Pinpoint the cell where the given text exists, returning its (x, y) midpoint coordinate. 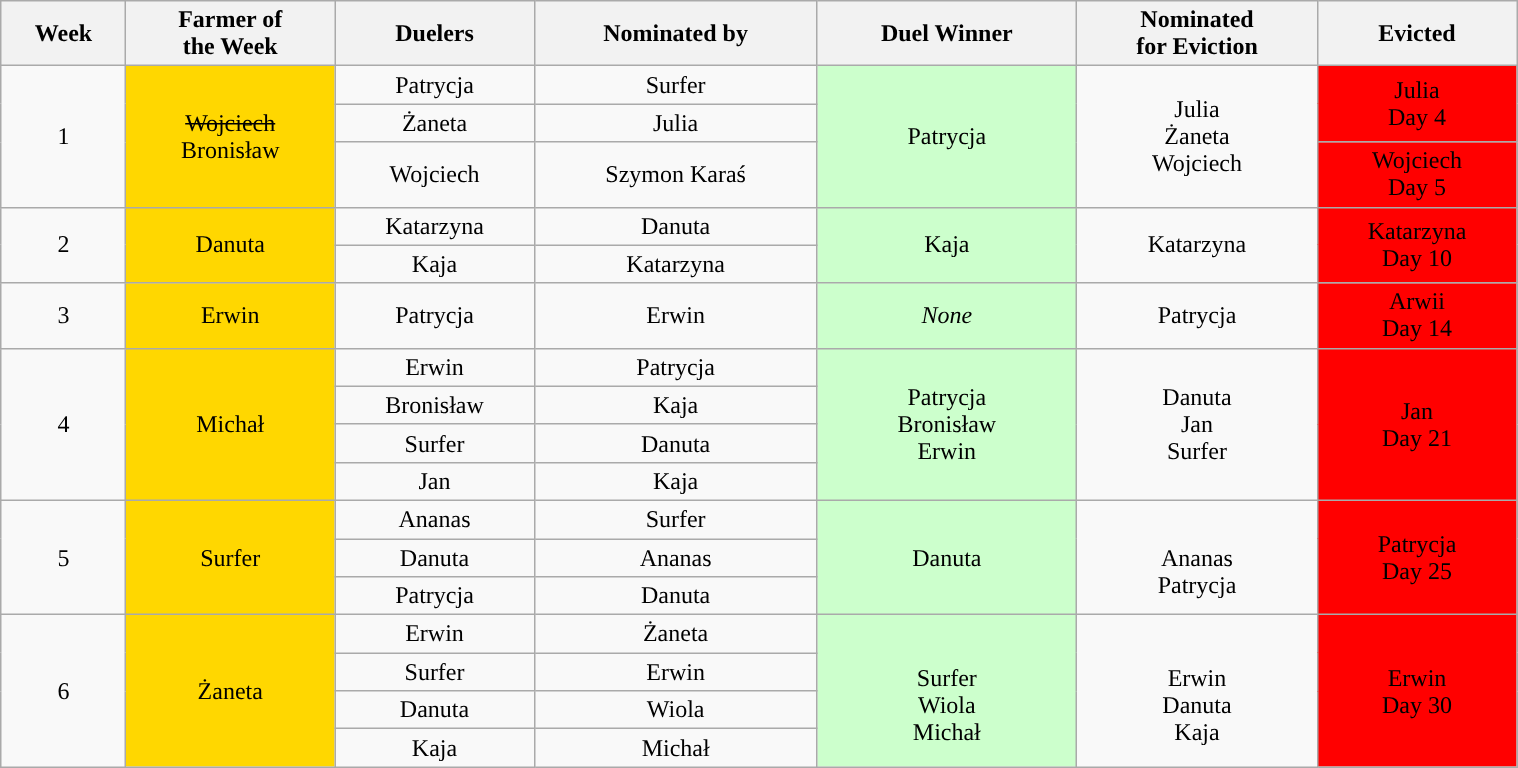
Duelers (434, 34)
Wojciech (434, 174)
PatrycjaDay 25 (1416, 557)
JuliaŻanetaWojciech (1198, 136)
DanutaJanSurfer (1198, 424)
ArwiiDay 14 (1416, 316)
JanDay 21 (1416, 424)
2 (63, 245)
4 (63, 424)
Bronisław (434, 405)
Szymon Karaś (676, 174)
Farmer ofthe Week (230, 34)
None (947, 316)
Nominatedfor Eviction (1198, 34)
ErwinDay 30 (1416, 691)
Duel Winner (947, 34)
WojciechDay 5 (1416, 174)
3 (63, 316)
SurferWiolaMichał (947, 691)
Week (63, 34)
Nominated by (676, 34)
AnanasPatrycja (1198, 557)
Jan (434, 481)
1 (63, 136)
KatarzynaDay 10 (1416, 245)
Wiola (676, 710)
Julia (676, 123)
ErwinDanutaKaja (1198, 691)
PatrycjaBronisławErwin (947, 424)
Evicted (1416, 34)
6 (63, 691)
JuliaDay 4 (1416, 104)
WojciechBronisław (230, 136)
5 (63, 557)
